Extract the (x, y) coordinate from the center of the cell holding the provided text.  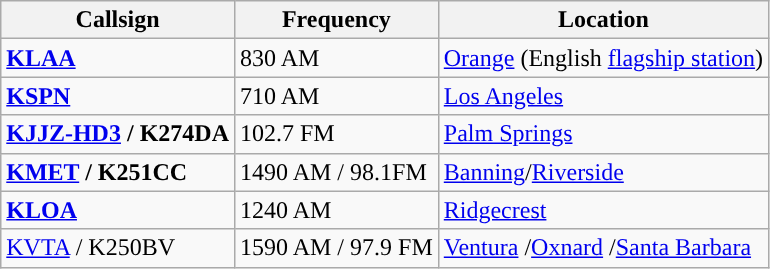
KSPN (118, 96)
KMET / K251CC (118, 172)
KLAA (118, 58)
Location (603, 20)
Palm Springs (603, 134)
1490 AM / 98.1FM (336, 172)
1590 AM / 97.9 FM (336, 248)
Callsign (118, 20)
1240 AM (336, 210)
Ridgecrest (603, 210)
102.7 FM (336, 134)
KJJZ-HD3 / K274DA (118, 134)
KVTA / K250BV (118, 248)
Ventura /Oxnard /Santa Barbara (603, 248)
KLOA (118, 210)
710 AM (336, 96)
Los Angeles (603, 96)
830 AM (336, 58)
Banning/Riverside (603, 172)
Frequency (336, 20)
Orange (English flagship station) (603, 58)
